Locate the cell with the specified text and output its (x, y) center coordinate. 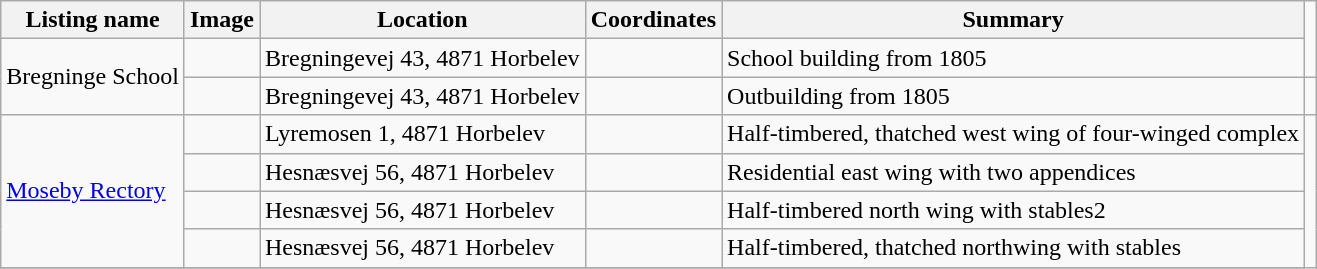
School building from 1805 (1014, 58)
Half-timbered, thatched west wing of four-winged complex (1014, 134)
Lyremosen 1, 4871 Horbelev (423, 134)
Bregninge School (93, 77)
Location (423, 20)
Half-timbered, thatched northwing with stables (1014, 248)
Image (222, 20)
Residential east wing with two appendices (1014, 172)
Half-timbered north wing with stables2 (1014, 210)
Listing name (93, 20)
Moseby Rectory (93, 191)
Summary (1014, 20)
Coordinates (653, 20)
Outbuilding from 1805 (1014, 96)
